Extract the [x, y] coordinate from the center of the cell holding the provided text.  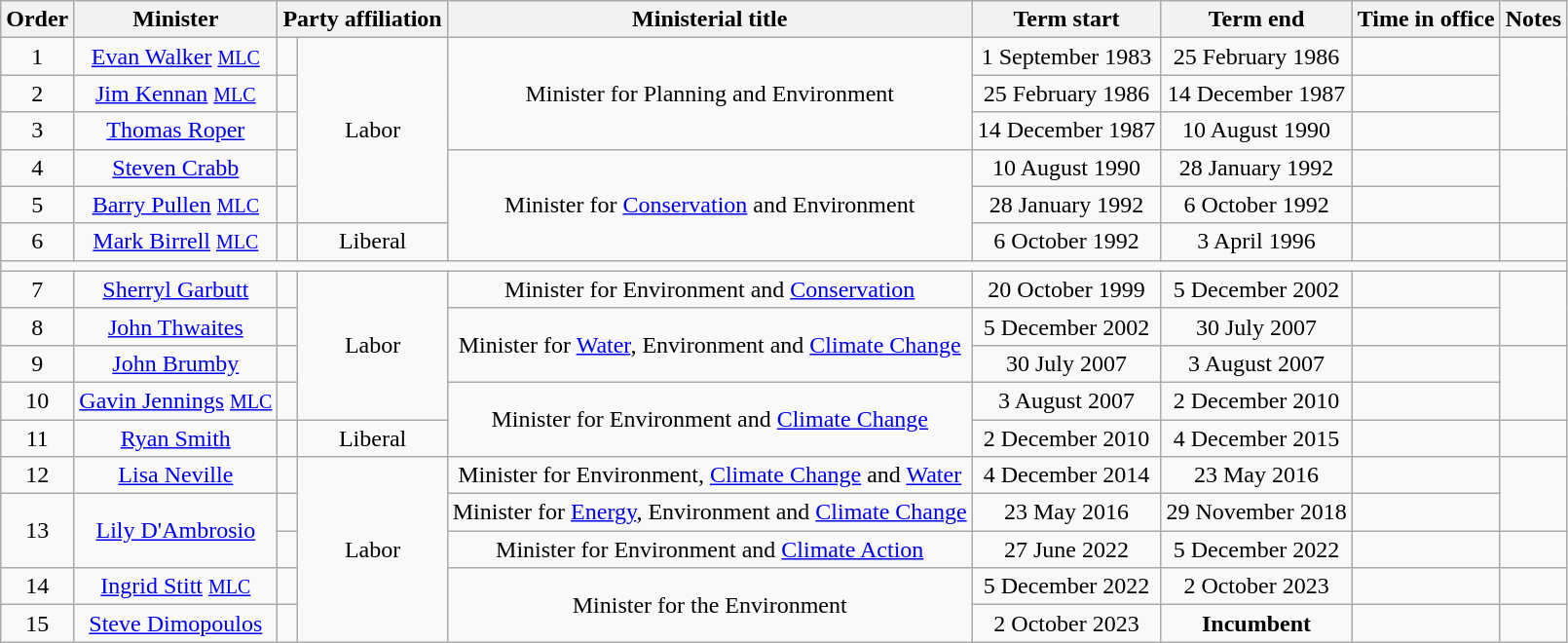
8 [37, 326]
Minister for Water, Environment and Climate Change [709, 345]
Gavin Jennings MLC [175, 400]
3 April 1996 [1256, 242]
Minister for Environment and Climate Action [709, 549]
Party affiliation [362, 19]
27 June 2022 [1066, 549]
Term start [1066, 19]
4 December 2015 [1256, 437]
15 [37, 624]
Steve Dimopoulos [175, 624]
Mark Birrell MLC [175, 242]
Steven Crabb [175, 168]
1 [37, 57]
Notes [1533, 19]
Minister for Energy, Environment and Climate Change [709, 512]
John Brumby [175, 363]
Minister for Conservation and Environment [709, 205]
7 [37, 289]
Ryan Smith [175, 437]
11 [37, 437]
Term end [1256, 19]
Minister for the Environment [709, 605]
Evan Walker MLC [175, 57]
Minister for Environment, Climate Change and Water [709, 475]
John Thwaites [175, 326]
Jim Kennan MLC [175, 94]
Lisa Neville [175, 475]
Minister [175, 19]
2 [37, 94]
Minister for Environment and Conservation [709, 289]
5 [37, 205]
Minister for Environment and Climate Change [709, 419]
4 December 2014 [1066, 475]
6 [37, 242]
14 [37, 586]
20 October 1999 [1066, 289]
Ingrid Stitt MLC [175, 586]
10 [37, 400]
Thomas Roper [175, 131]
Order [37, 19]
9 [37, 363]
29 November 2018 [1256, 512]
Barry Pullen MLC [175, 205]
12 [37, 475]
Ministerial title [709, 19]
13 [37, 531]
Minister for Planning and Environment [709, 94]
Sherryl Garbutt [175, 289]
Incumbent [1256, 624]
4 [37, 168]
Lily D'Ambrosio [175, 531]
3 [37, 131]
1 September 1983 [1066, 57]
Time in office [1426, 19]
